Extract the (x, y) coordinate from the center of the cell holding the provided text.  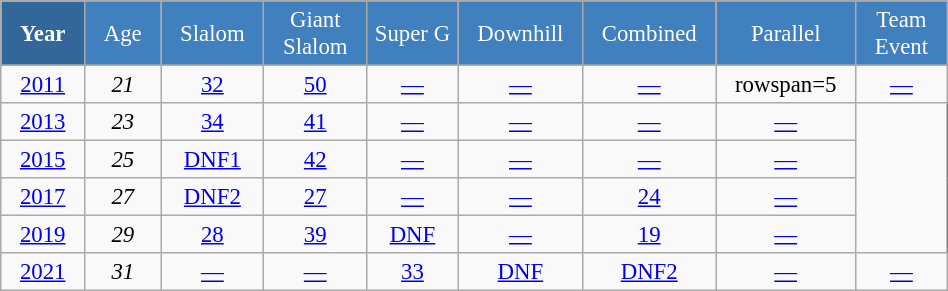
Age (123, 34)
DNF2 (212, 197)
2017 (43, 197)
21 (123, 85)
34 (212, 122)
50 (316, 85)
19 (650, 235)
rowspan=5 (786, 85)
DNF (412, 235)
42 (316, 160)
32 (212, 85)
2013 (43, 122)
Slalom (212, 34)
Super G (412, 34)
29 (123, 235)
GiantSlalom (316, 34)
2019 (43, 235)
Downhill (520, 34)
2015 (43, 160)
Combined (650, 34)
28 (212, 235)
Year (43, 34)
24 (650, 197)
2011 (43, 85)
23 (123, 122)
DNF1 (212, 160)
Team Event (902, 34)
25 (123, 160)
41 (316, 122)
Parallel (786, 34)
39 (316, 235)
